Scan for the cell matching the given text and deliver its [X, Y] coordinate at center. 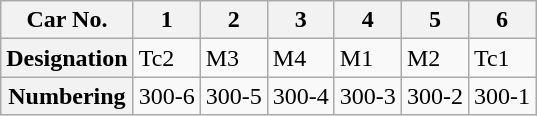
Designation [67, 58]
Tc2 [166, 58]
300-2 [434, 96]
300-1 [502, 96]
300-6 [166, 96]
2 [234, 20]
Numbering [67, 96]
6 [502, 20]
300-5 [234, 96]
300-3 [368, 96]
Tc1 [502, 58]
Car No. [67, 20]
M2 [434, 58]
M4 [300, 58]
5 [434, 20]
300-4 [300, 96]
4 [368, 20]
3 [300, 20]
1 [166, 20]
M1 [368, 58]
M3 [234, 58]
